Return [X, Y] of the center of cell containing provided text 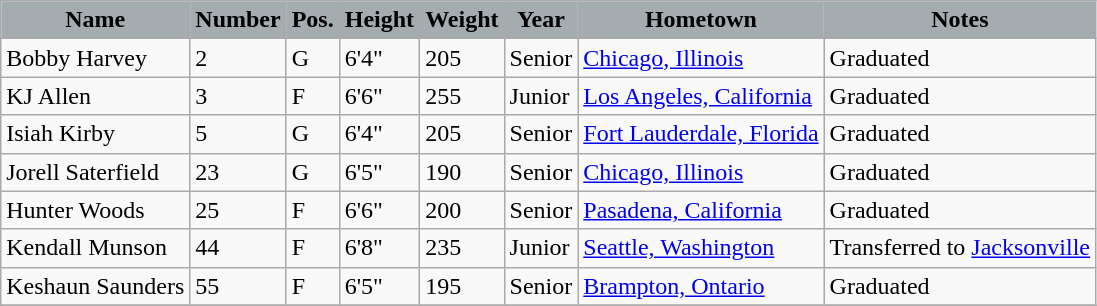
Kendall Munson [96, 248]
44 [238, 248]
Pasadena, California [701, 210]
Jorell Saterfield [96, 172]
KJ Allen [96, 96]
Number [238, 20]
Brampton, Ontario [701, 286]
5 [238, 134]
200 [462, 210]
Hunter Woods [96, 210]
Keshaun Saunders [96, 286]
235 [462, 248]
Hometown [701, 20]
Los Angeles, California [701, 96]
55 [238, 286]
Weight [462, 20]
Pos. [312, 20]
Bobby Harvey [96, 58]
Notes [960, 20]
25 [238, 210]
Name [96, 20]
3 [238, 96]
6'8" [379, 248]
195 [462, 286]
2 [238, 58]
23 [238, 172]
Height [379, 20]
255 [462, 96]
Transferred to Jacksonville [960, 248]
Year [541, 20]
190 [462, 172]
Fort Lauderdale, Florida [701, 134]
Seattle, Washington [701, 248]
Isiah Kirby [96, 134]
